Output the [X, Y] coordinate of the center of the cell containing the given text.  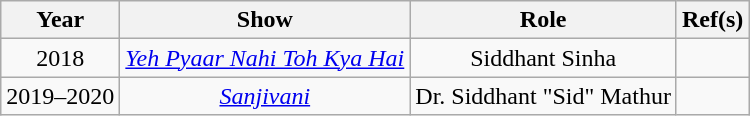
Sanjivani [265, 96]
Year [60, 20]
Yeh Pyaar Nahi Toh Kya Hai [265, 58]
Ref(s) [712, 20]
Dr. Siddhant "Sid" Mathur [544, 96]
Role [544, 20]
Show [265, 20]
2019–2020 [60, 96]
Siddhant Sinha [544, 58]
2018 [60, 58]
